Capture the cell that displays the provided text and extract its (x, y) central coordinate. 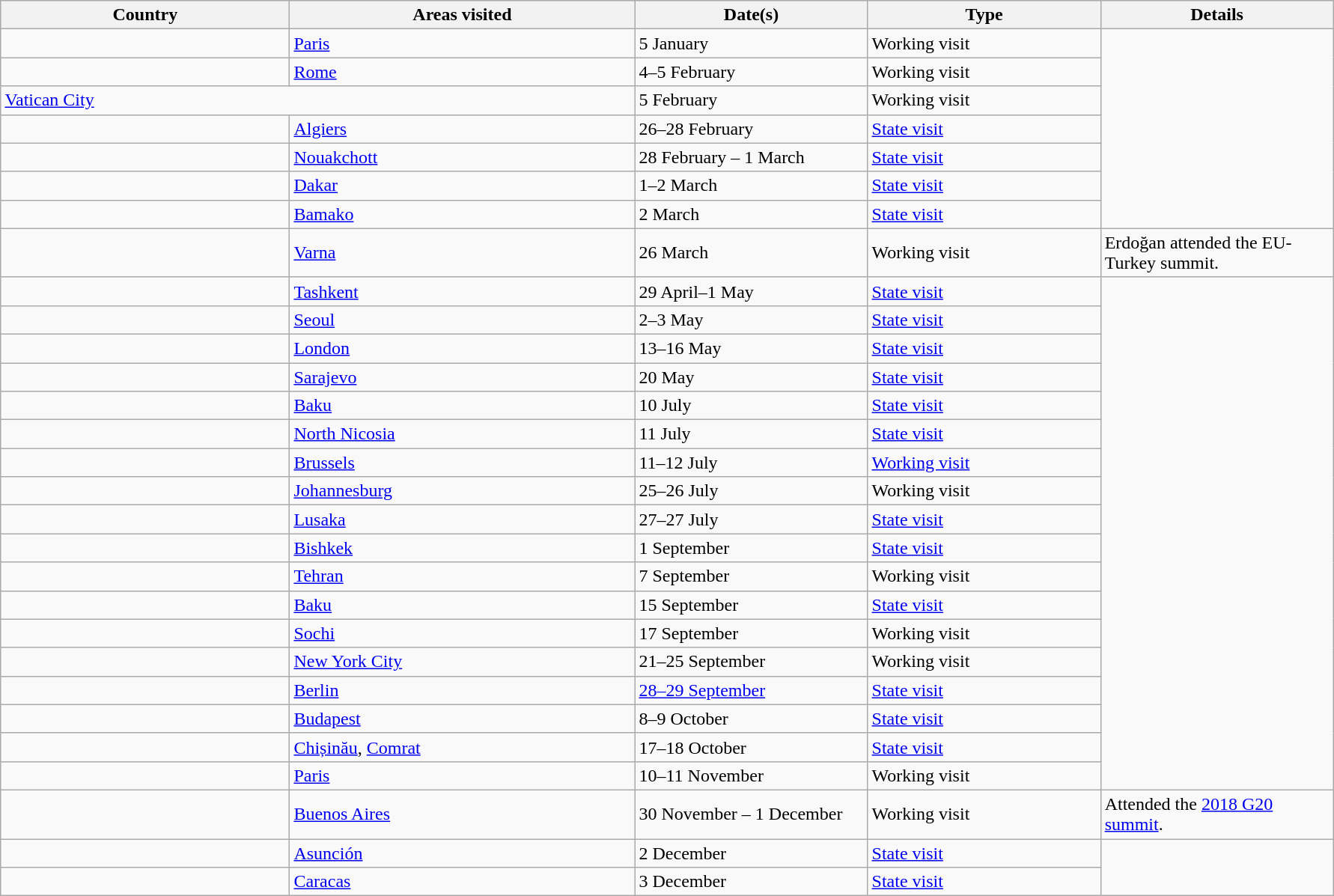
2–3 May (752, 320)
10–11 November (752, 775)
London (463, 348)
Buenos Aires (463, 814)
Johannesburg (463, 491)
Bamako (463, 214)
25–26 July (752, 491)
11 July (752, 434)
Berlin (463, 690)
1 September (752, 548)
8–9 October (752, 719)
11–12 July (752, 463)
28–29 September (752, 690)
21–25 September (752, 662)
Areas visited (463, 15)
29 April–1 May (752, 291)
Type (984, 15)
17–18 October (752, 747)
Erdoğan attended the EU-Turkey summit. (1217, 253)
Algiers (463, 129)
Asunción (463, 853)
4–5 February (752, 72)
5 January (752, 43)
27–27 July (752, 519)
13–16 May (752, 348)
Tashkent (463, 291)
28 February – 1 March (752, 157)
2 December (752, 853)
Details (1217, 15)
Sarajevo (463, 377)
26 March (752, 253)
Varna (463, 253)
New York City (463, 662)
5 February (752, 100)
15 September (752, 605)
2 March (752, 214)
3 December (752, 882)
Sochi (463, 633)
1–2 March (752, 186)
Rome (463, 72)
7 September (752, 576)
Dakar (463, 186)
North Nicosia (463, 434)
Country (145, 15)
Tehran (463, 576)
30 November – 1 December (752, 814)
Bishkek (463, 548)
Budapest (463, 719)
Attended the 2018 G20 summit. (1217, 814)
10 July (752, 406)
Nouakchott (463, 157)
Chișinău, Comrat (463, 747)
Seoul (463, 320)
Lusaka (463, 519)
Vatican City (317, 100)
Date(s) (752, 15)
20 May (752, 377)
17 September (752, 633)
Brussels (463, 463)
Caracas (463, 882)
26–28 February (752, 129)
